From the cell containing the given text, extract its center point as (x, y) coordinate. 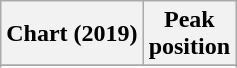
Chart (2019) (72, 34)
Peakposition (189, 34)
